Return the [x, y] coordinate for the center point of the cell that contains the specified text.  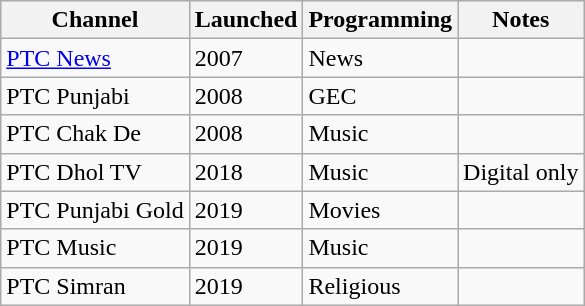
PTC Simran [95, 286]
GEC [380, 96]
PTC Punjabi [95, 96]
PTC Music [95, 248]
Programming [380, 20]
PTC News [95, 58]
Channel [95, 20]
Launched [246, 20]
2007 [246, 58]
Movies [380, 210]
News [380, 58]
Digital only [521, 172]
2018 [246, 172]
Religious [380, 286]
PTC Dhol TV [95, 172]
PTC Chak De [95, 134]
PTC Punjabi Gold [95, 210]
Notes [521, 20]
